Identify which cell holds the provided text, then report its (x, y) central coordinate. 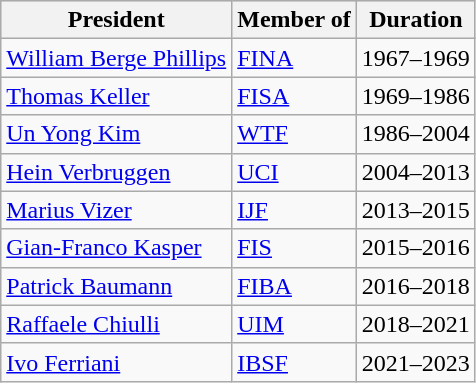
Marius Vizer (116, 210)
2021–2023 (416, 362)
2016–2018 (416, 286)
2013–2015 (416, 210)
IJF (294, 210)
Member of (294, 20)
FINA (294, 58)
Thomas Keller (116, 96)
President (116, 20)
Raffaele Chiulli (116, 324)
FISA (294, 96)
Un Yong Kim (116, 134)
WTF (294, 134)
IBSF (294, 362)
1986–2004 (416, 134)
Gian-Franco Kasper (116, 248)
Duration (416, 20)
2015–2016 (416, 248)
Hein Verbruggen (116, 172)
FIS (294, 248)
2004–2013 (416, 172)
William Berge Phillips (116, 58)
FIBA (294, 286)
UCI (294, 172)
Ivo Ferriani (116, 362)
1967–1969 (416, 58)
2018–2021 (416, 324)
UIM (294, 324)
Patrick Baumann (116, 286)
1969–1986 (416, 96)
